Find where the given text appears and provide that cell's center as (x, y) coordinate. 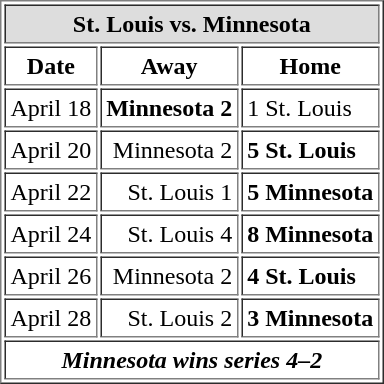
3 Minnesota (310, 318)
4 St. Louis (310, 276)
Date (50, 66)
St. Louis 2 (169, 318)
Minnesota wins series 4–2 (192, 360)
April 18 (50, 108)
April 28 (50, 318)
April 24 (50, 234)
April 22 (50, 192)
April 26 (50, 276)
5 Minnesota (310, 192)
1 St. Louis (310, 108)
8 Minnesota (310, 234)
Away (169, 66)
St. Louis 4 (169, 234)
April 20 (50, 150)
St. Louis vs. Minnesota (192, 24)
5 St. Louis (310, 150)
St. Louis 1 (169, 192)
Home (310, 66)
